Return the [X, Y] coordinate for the center point of the cell that contains the specified text.  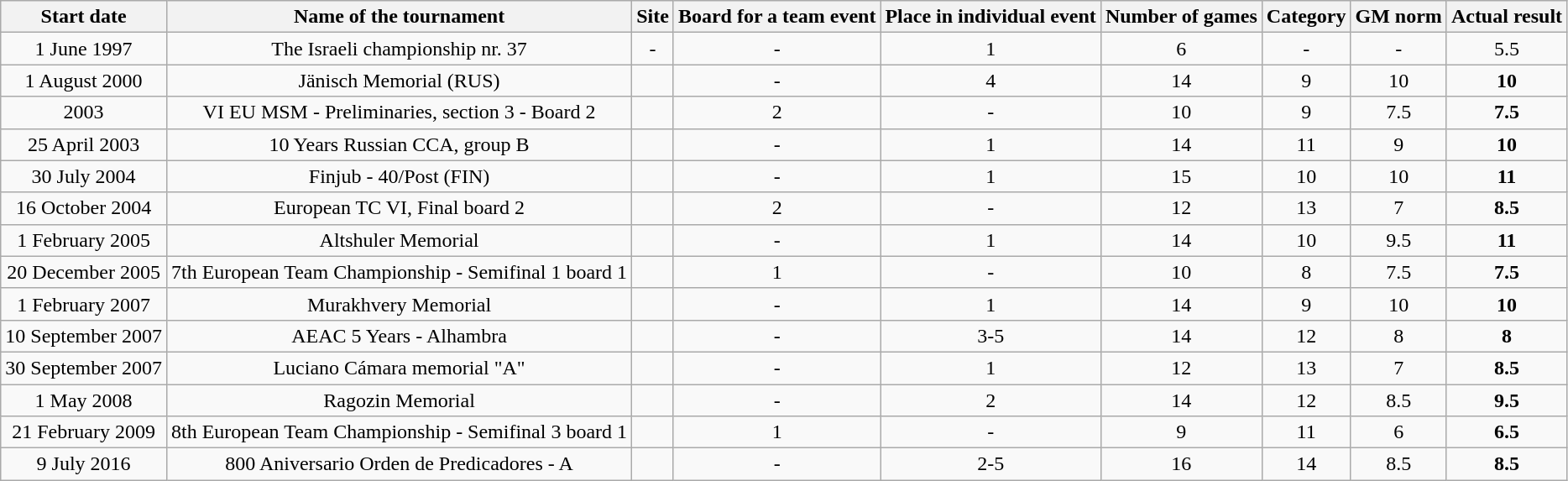
Number of games [1181, 17]
30 September 2007 [84, 368]
3-5 [990, 336]
25 April 2003 [84, 144]
Altshuler Memorial [399, 240]
The Israeli championship nr. 37 [399, 49]
GM norm [1398, 17]
21 February 2009 [84, 432]
1 May 2008 [84, 400]
10 Years Russian CCA, group B [399, 144]
Name of the tournament [399, 17]
7th European Team Championship - Semifinal 1 board 1 [399, 272]
Actual result [1506, 17]
8th European Team Championship - Semifinal 3 board 1 [399, 432]
2-5 [990, 464]
AEAC 5 Years - Alhambra [399, 336]
1 February 2007 [84, 304]
20 December 2005 [84, 272]
Murakhvery Memorial [399, 304]
Site [653, 17]
1 June 1997 [84, 49]
15 [1181, 176]
Ragozin Memorial [399, 400]
Jänisch Memorial (RUS) [399, 81]
800 Aniversario Orden de Predicadores - A [399, 464]
Place in individual event [990, 17]
2003 [84, 112]
9 July 2016 [84, 464]
6.5 [1506, 432]
Finjub - 40/Post (FIN) [399, 176]
5.5 [1506, 49]
Start date [84, 17]
European TC VI, Final board 2 [399, 208]
16 October 2004 [84, 208]
16 [1181, 464]
4 [990, 81]
VI EU MSM - Preliminaries, section 3 - Board 2 [399, 112]
Category [1306, 17]
1 August 2000 [84, 81]
10 September 2007 [84, 336]
Board for a team event [777, 17]
Luciano Cámara memorial "A" [399, 368]
30 July 2004 [84, 176]
1 February 2005 [84, 240]
